Identify which cell holds the provided text, then report its (x, y) central coordinate. 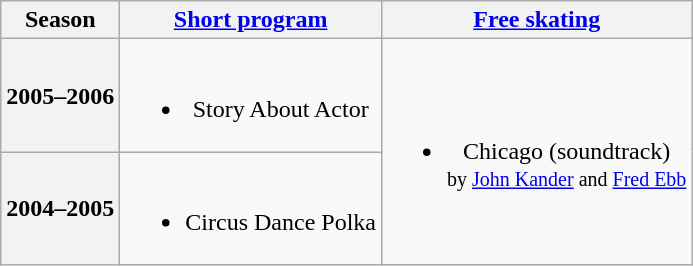
Circus Dance Polka (251, 208)
Chicago (soundtrack) by John Kander and Fred Ebb (536, 152)
Season (60, 20)
Free skating (536, 20)
Short program (251, 20)
2004–2005 (60, 208)
2005–2006 (60, 96)
Story About Actor (251, 96)
